Return the [x, y] coordinate for the center point of the cell that contains the specified text.  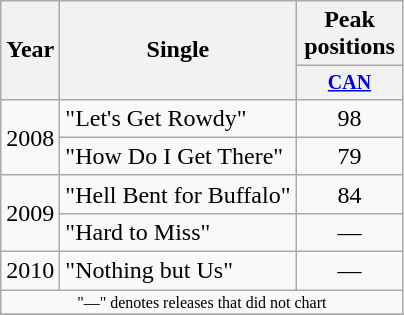
"Hell Bent for Buffalo" [178, 194]
2010 [30, 271]
"Hard to Miss" [178, 232]
"Nothing but Us" [178, 271]
2008 [30, 137]
"Let's Get Rowdy" [178, 118]
98 [350, 118]
2009 [30, 213]
CAN [350, 82]
"—" denotes releases that did not chart [202, 302]
84 [350, 194]
79 [350, 156]
Year [30, 50]
Peak positions [350, 34]
Single [178, 50]
"How Do I Get There" [178, 156]
